Search for the cell housing the specified text and yield its [X, Y] center coordinate. 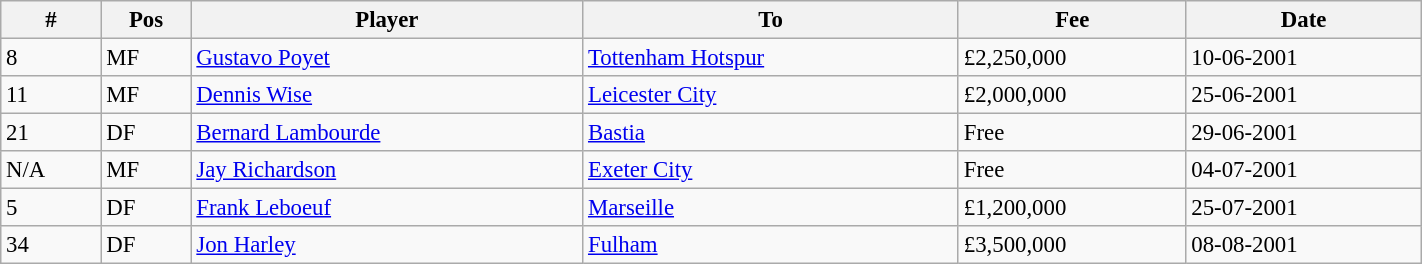
£1,200,000 [1072, 208]
Marseille [771, 208]
Date [1304, 20]
Jay Richardson [387, 170]
£3,500,000 [1072, 245]
To [771, 20]
29-06-2001 [1304, 133]
Bastia [771, 133]
08-08-2001 [1304, 245]
Frank Leboeuf [387, 208]
Pos [146, 20]
Bernard Lambourde [387, 133]
25-07-2001 [1304, 208]
5 [51, 208]
Tottenham Hotspur [771, 58]
04-07-2001 [1304, 170]
Player [387, 20]
11 [51, 95]
Fee [1072, 20]
10-06-2001 [1304, 58]
8 [51, 58]
Jon Harley [387, 245]
# [51, 20]
34 [51, 245]
Fulham [771, 245]
21 [51, 133]
Exeter City [771, 170]
£2,000,000 [1072, 95]
N/A [51, 170]
Gustavo Poyet [387, 58]
25-06-2001 [1304, 95]
Leicester City [771, 95]
Dennis Wise [387, 95]
£2,250,000 [1072, 58]
